Return (x, y) of the center of cell containing provided text 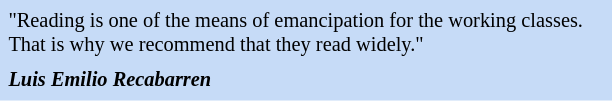
"Reading is one of the means of emancipation for the working classes. That is why we recommend that they read widely." (306, 34)
Luis Emilio Recabarren (306, 80)
